Determine the (x, y) coordinate at the center of the cell enclosing the given text.  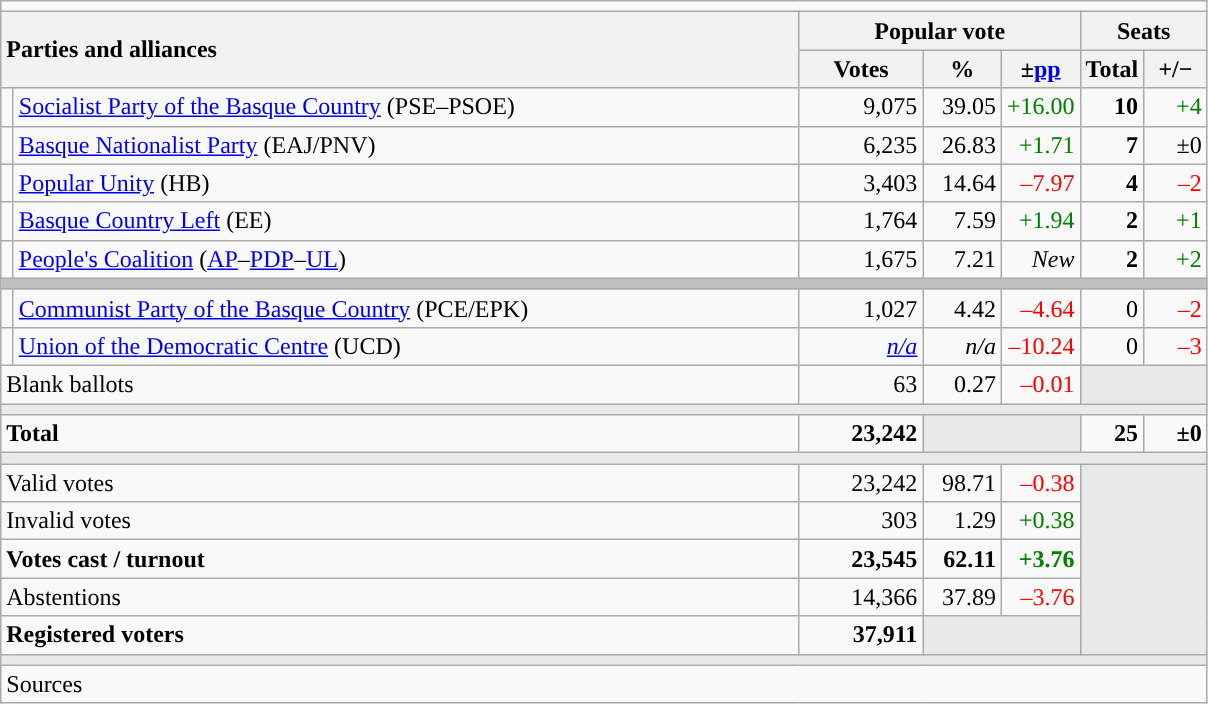
+2 (1176, 259)
–7.97 (1040, 183)
Popular Unity (HB) (406, 183)
37,911 (861, 635)
14.64 (962, 183)
14,366 (861, 597)
+3.76 (1040, 559)
7.59 (962, 221)
People's Coalition (AP–PDP–UL) (406, 259)
–0.38 (1040, 483)
Basque Country Left (EE) (406, 221)
+16.00 (1040, 107)
Registered voters (400, 635)
Basque Nationalist Party (EAJ/PNV) (406, 145)
63 (861, 384)
4.42 (962, 308)
+1.94 (1040, 221)
Abstentions (400, 597)
–3 (1176, 346)
% (962, 69)
Popular vote (940, 31)
Seats (1144, 31)
+/− (1176, 69)
±pp (1040, 69)
+1.71 (1040, 145)
+0.38 (1040, 521)
+4 (1176, 107)
1,027 (861, 308)
Votes cast / turnout (400, 559)
303 (861, 521)
Union of the Democratic Centre (UCD) (406, 346)
26.83 (962, 145)
+1 (1176, 221)
1,675 (861, 259)
New (1040, 259)
Socialist Party of the Basque Country (PSE–PSOE) (406, 107)
10 (1112, 107)
39.05 (962, 107)
3,403 (861, 183)
62.11 (962, 559)
6,235 (861, 145)
Parties and alliances (400, 50)
–0.01 (1040, 384)
9,075 (861, 107)
Votes (861, 69)
98.71 (962, 483)
1.29 (962, 521)
–10.24 (1040, 346)
7.21 (962, 259)
1,764 (861, 221)
37.89 (962, 597)
Invalid votes (400, 521)
–4.64 (1040, 308)
–3.76 (1040, 597)
0.27 (962, 384)
Blank ballots (400, 384)
Sources (604, 684)
25 (1112, 434)
Valid votes (400, 483)
4 (1112, 183)
7 (1112, 145)
Communist Party of the Basque Country (PCE/EPK) (406, 308)
23,545 (861, 559)
